Find where the given text appears and provide that cell's center as (X, Y) coordinate. 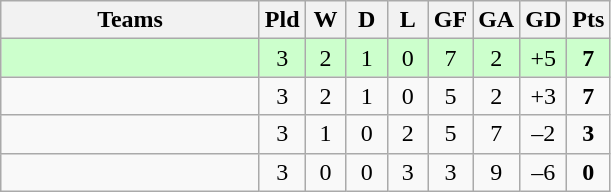
W (326, 20)
Teams (130, 20)
+3 (544, 96)
GF (450, 20)
–2 (544, 134)
Pts (588, 20)
+5 (544, 58)
9 (496, 172)
GD (544, 20)
–6 (544, 172)
L (408, 20)
GA (496, 20)
Pld (282, 20)
D (366, 20)
